Scan for the cell matching the given text and deliver its (x, y) coordinate at center. 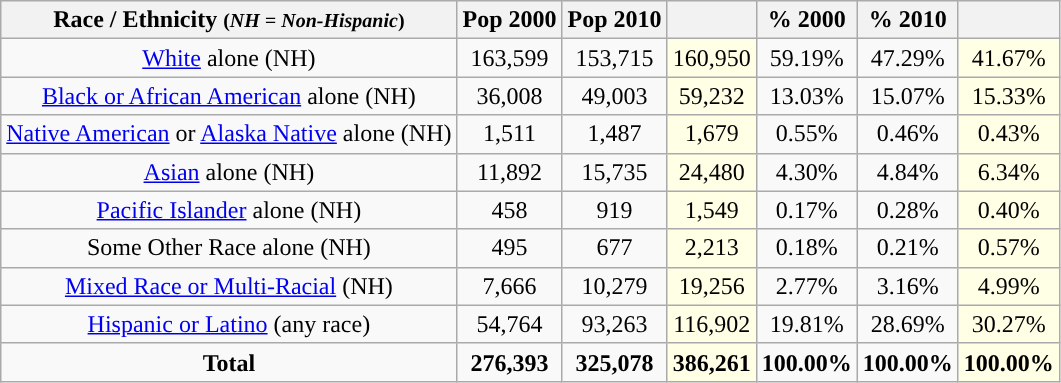
325,078 (614, 362)
30.27% (1008, 324)
% 2000 (806, 20)
13.03% (806, 96)
1,549 (712, 210)
54,764 (510, 324)
15.07% (908, 96)
Pacific Islander alone (NH) (229, 210)
19,256 (712, 286)
0.43% (1008, 134)
919 (614, 210)
28.69% (908, 324)
10,279 (614, 286)
4.84% (908, 172)
47.29% (908, 58)
Mixed Race or Multi-Racial (NH) (229, 286)
Native American or Alaska Native alone (NH) (229, 134)
386,261 (712, 362)
153,715 (614, 58)
0.46% (908, 134)
59,232 (712, 96)
Pop 2010 (614, 20)
49,003 (614, 96)
4.30% (806, 172)
160,950 (712, 58)
0.57% (1008, 248)
19.81% (806, 324)
0.18% (806, 248)
24,480 (712, 172)
11,892 (510, 172)
41.67% (1008, 58)
15.33% (1008, 96)
0.21% (908, 248)
% 2010 (908, 20)
0.40% (1008, 210)
3.16% (908, 286)
1,679 (712, 134)
6.34% (1008, 172)
White alone (NH) (229, 58)
677 (614, 248)
Some Other Race alone (NH) (229, 248)
116,902 (712, 324)
36,008 (510, 96)
2,213 (712, 248)
1,511 (510, 134)
Hispanic or Latino (any race) (229, 324)
Black or African American alone (NH) (229, 96)
93,263 (614, 324)
495 (510, 248)
163,599 (510, 58)
59.19% (806, 58)
0.55% (806, 134)
4.99% (1008, 286)
0.17% (806, 210)
15,735 (614, 172)
0.28% (908, 210)
2.77% (806, 286)
276,393 (510, 362)
Pop 2000 (510, 20)
Asian alone (NH) (229, 172)
Race / Ethnicity (NH = Non-Hispanic) (229, 20)
7,666 (510, 286)
Total (229, 362)
458 (510, 210)
1,487 (614, 134)
